Identify which cell holds the provided text, then report its (X, Y) central coordinate. 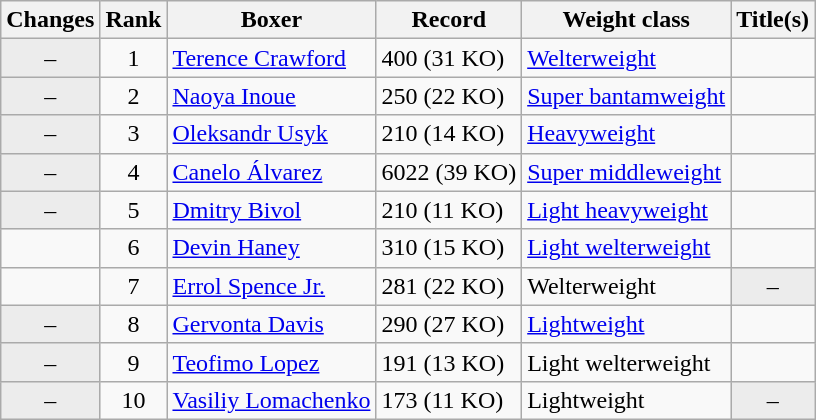
Rank (134, 20)
Record (449, 20)
210 (11 KO) (449, 210)
Title(s) (773, 20)
Weight class (626, 20)
6022 (39 KO) (449, 172)
Canelo Álvarez (272, 172)
8 (134, 324)
400 (31 KO) (449, 58)
290 (27 KO) (449, 324)
4 (134, 172)
281 (22 KO) (449, 286)
6 (134, 248)
1 (134, 58)
173 (11 KO) (449, 400)
191 (13 KO) (449, 362)
7 (134, 286)
Heavyweight (626, 134)
Teofimo Lopez (272, 362)
Errol Spence Jr. (272, 286)
Terence Crawford (272, 58)
310 (15 KO) (449, 248)
Dmitry Bivol (272, 210)
Naoya Inoue (272, 96)
250 (22 KO) (449, 96)
Boxer (272, 20)
10 (134, 400)
Super middleweight (626, 172)
Vasiliy Lomachenko (272, 400)
9 (134, 362)
Oleksandr Usyk (272, 134)
2 (134, 96)
Devin Haney (272, 248)
Light heavyweight (626, 210)
210 (14 KO) (449, 134)
Super bantamweight (626, 96)
5 (134, 210)
Gervonta Davis (272, 324)
Changes (50, 20)
3 (134, 134)
